Scan for the cell matching the given text and deliver its (X, Y) coordinate at center. 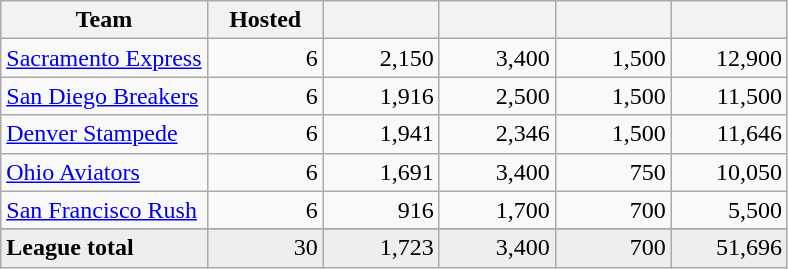
1,700 (497, 210)
Ohio Aviators (104, 172)
916 (381, 210)
Team (104, 20)
San Francisco Rush (104, 210)
5,500 (729, 210)
Denver Stampede (104, 134)
1,916 (381, 96)
Sacramento Express (104, 58)
San Diego Breakers (104, 96)
11,646 (729, 134)
51,696 (729, 248)
12,900 (729, 58)
League total (104, 248)
1,941 (381, 134)
30 (265, 248)
1,691 (381, 172)
2,150 (381, 58)
2,500 (497, 96)
1,723 (381, 248)
2,346 (497, 134)
Hosted (265, 20)
750 (613, 172)
10,050 (729, 172)
11,500 (729, 96)
